Determine the [X, Y] coordinate at the center of the cell enclosing the given text.  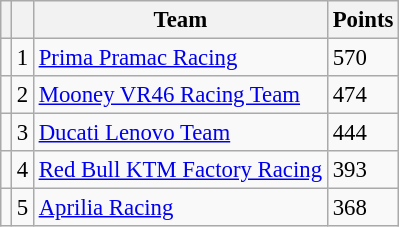
5 [22, 208]
Red Bull KTM Factory Racing [180, 170]
570 [362, 58]
1 [22, 58]
393 [362, 170]
Aprilia Racing [180, 208]
2 [22, 95]
Ducati Lenovo Team [180, 133]
Prima Pramac Racing [180, 58]
Mooney VR46 Racing Team [180, 95]
4 [22, 170]
368 [362, 208]
3 [22, 133]
444 [362, 133]
474 [362, 95]
Team [180, 20]
Points [362, 20]
